Provide the (x, y) coordinate of the cell's center where the given text is located.  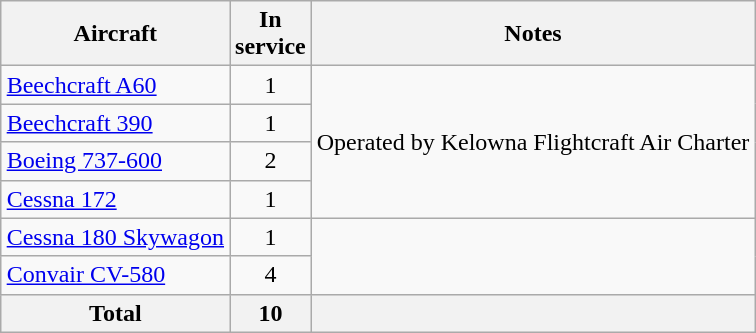
Total (115, 313)
Operated by Kelowna Flightcraft Air Charter (533, 142)
2 (271, 161)
Cessna 180 Skywagon (115, 237)
10 (271, 313)
Boeing 737-600 (115, 161)
Convair CV-580 (115, 275)
Notes (533, 34)
4 (271, 275)
Aircraft (115, 34)
Beechcraft 390 (115, 123)
Beechcraft A60 (115, 85)
Inservice (271, 34)
Cessna 172 (115, 199)
